Return the [x, y] coordinate for the center point of the cell that contains the specified text.  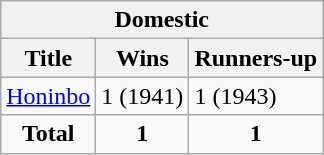
Title [48, 58]
Runners-up [256, 58]
1 (1943) [256, 96]
Wins [142, 58]
Honinbo [48, 96]
Total [48, 134]
1 (1941) [142, 96]
Domestic [162, 20]
